Provide the [X, Y] coordinate of the cell's center where the given text is located.  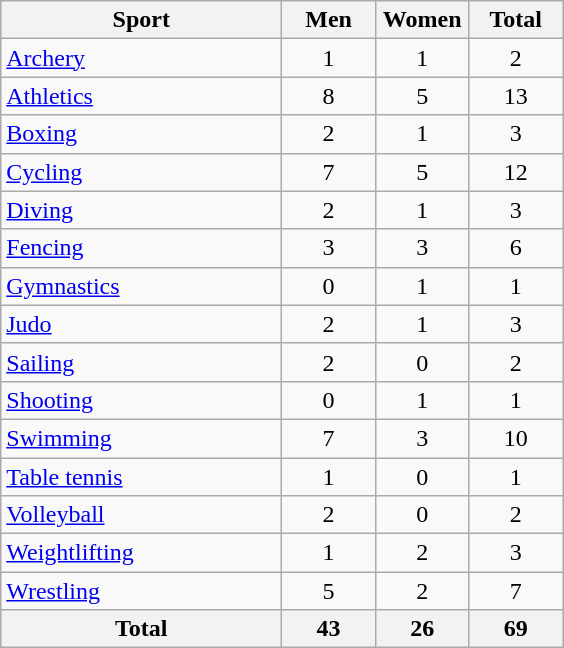
Volleyball [142, 515]
Swimming [142, 438]
Men [329, 20]
Shooting [142, 400]
Sailing [142, 362]
Judo [142, 324]
13 [516, 96]
Sport [142, 20]
Archery [142, 58]
Weightlifting [142, 553]
Women [422, 20]
69 [516, 629]
6 [516, 248]
Gymnastics [142, 286]
Boxing [142, 134]
12 [516, 172]
43 [329, 629]
26 [422, 629]
Athletics [142, 96]
Table tennis [142, 477]
Cycling [142, 172]
Diving [142, 210]
10 [516, 438]
8 [329, 96]
Wrestling [142, 591]
Fencing [142, 248]
